Locate the cell with the specified text and output its [x, y] center coordinate. 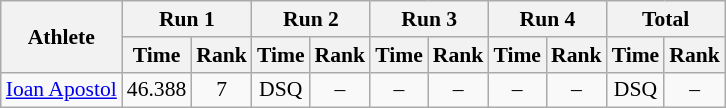
Athlete [62, 36]
Run 3 [429, 19]
Run 4 [547, 19]
Ioan Apostol [62, 90]
Run 1 [187, 19]
Total [666, 19]
46.388 [156, 90]
7 [222, 90]
Run 2 [311, 19]
